Search for the cell housing the specified text and yield its [x, y] center coordinate. 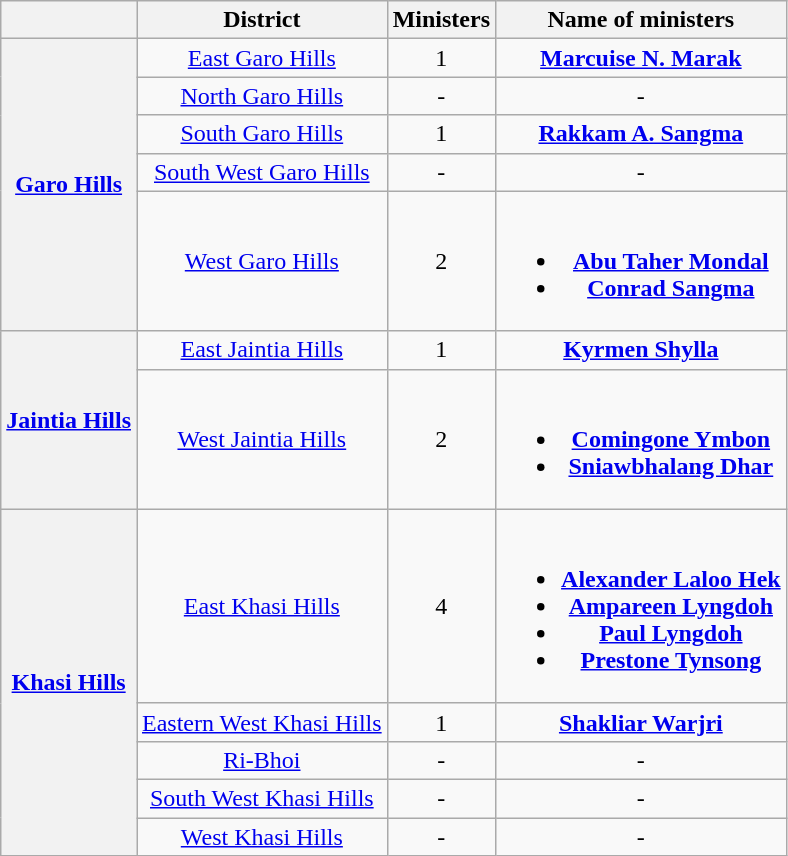
Shakliar Warjri [642, 722]
South West Garo Hills [262, 172]
West Jaintia Hills [262, 439]
North Garo Hills [262, 96]
Jaintia Hills [69, 420]
Comingone YmbonSniawbhalang Dhar [642, 439]
South Garo Hills [262, 134]
Alexander Laloo HekAmpareen LyngdohPaul LyngdohPrestone Tynsong [642, 606]
West Garo Hills [262, 261]
West Khasi Hills [262, 837]
Eastern West Khasi Hills [262, 722]
Garo Hills [69, 185]
South West Khasi Hills [262, 798]
Rakkam A. Sangma [642, 134]
Ri-Bhoi [262, 760]
Khasi Hills [69, 682]
Kyrmen Shylla [642, 350]
East Khasi Hills [262, 606]
Abu Taher MondalConrad Sangma [642, 261]
District [262, 20]
Name of ministers [642, 20]
East Garo Hills [262, 58]
Marcuise N. Marak [642, 58]
4 [441, 606]
Ministers [441, 20]
East Jaintia Hills [262, 350]
